Determine the (x, y) coordinate at the center of the cell enclosing the given text.  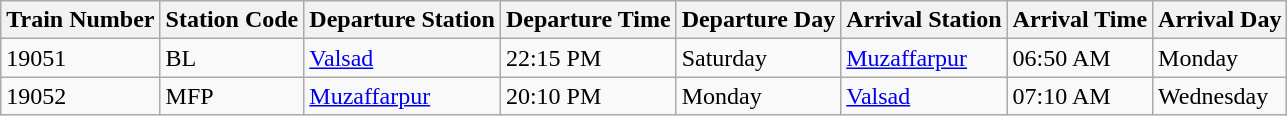
BL (232, 58)
22:15 PM (588, 58)
Arrival Time (1080, 20)
19052 (80, 96)
Arrival Day (1220, 20)
Departure Station (402, 20)
19051 (80, 58)
MFP (232, 96)
Departure Time (588, 20)
Station Code (232, 20)
Departure Day (758, 20)
07:10 AM (1080, 96)
Saturday (758, 58)
20:10 PM (588, 96)
Arrival Station (924, 20)
Wednesday (1220, 96)
06:50 AM (1080, 58)
Train Number (80, 20)
